Search for the cell housing the specified text and yield its [X, Y] center coordinate. 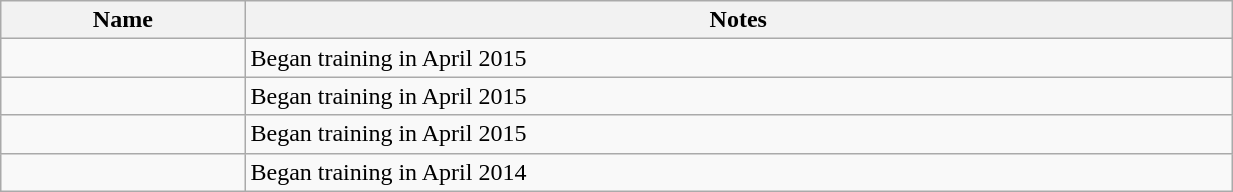
Name [123, 20]
Began training in April 2014 [738, 172]
Notes [738, 20]
